Pinpoint the cell where the given text exists, returning its [x, y] midpoint coordinate. 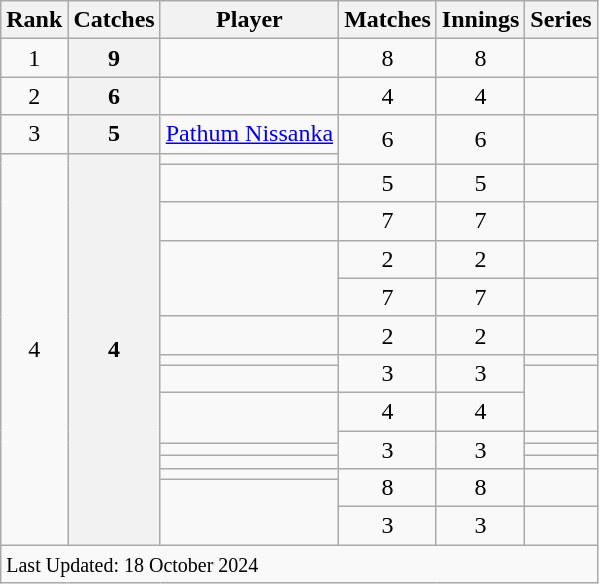
Pathum Nissanka [249, 134]
Series [561, 20]
1 [34, 58]
Player [249, 20]
Last Updated: 18 October 2024 [299, 564]
Innings [480, 20]
Matches [388, 20]
9 [114, 58]
Catches [114, 20]
Rank [34, 20]
